For the text-containing cell, return its midpoint in [x, y] coordinate format. 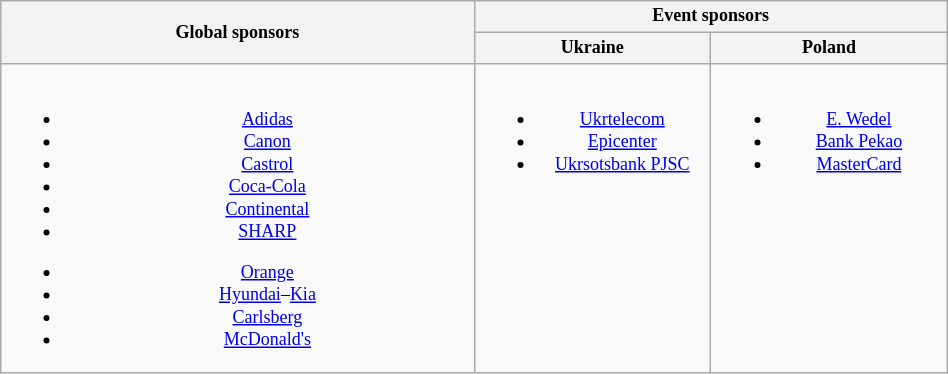
Poland [830, 48]
AdidasCanonCastrolCoca-ColaContinentalSHARPOrangeHyundai–KiaCarlsbergMcDonald's [238, 218]
UkrtelecomEpicenterUkrsotsbank PJSC [592, 218]
Event sponsors [710, 16]
Global sponsors [238, 32]
E. WedelBank PekaoMasterCard [830, 218]
Ukraine [592, 48]
